Identify which cell holds the provided text, then report its [x, y] central coordinate. 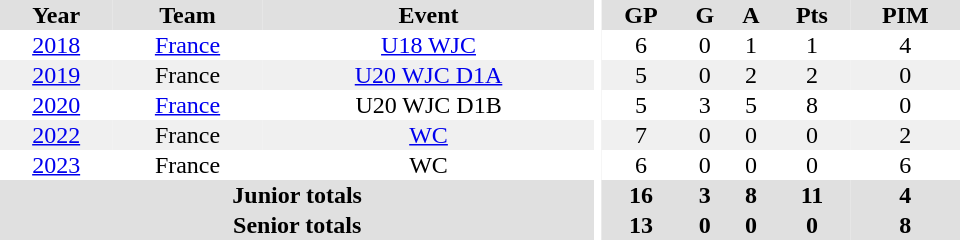
G [705, 15]
7 [641, 135]
PIM [905, 15]
U20 WJC D1B [429, 105]
11 [812, 195]
2023 [56, 165]
A [752, 15]
2020 [56, 105]
GP [641, 15]
2022 [56, 135]
2018 [56, 45]
16 [641, 195]
Team [187, 15]
Event [429, 15]
Pts [812, 15]
2019 [56, 75]
U18 WJC [429, 45]
13 [641, 225]
Junior totals [297, 195]
Year [56, 15]
U20 WJC D1A [429, 75]
Senior totals [297, 225]
